Determine the [X, Y] coordinate at the center of the cell enclosing the given text.  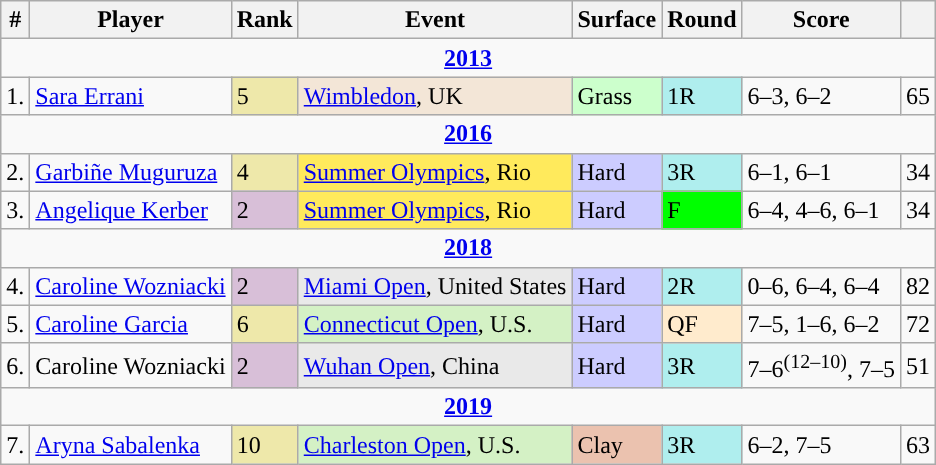
Rank [264, 20]
Score [821, 20]
Sara Errani [130, 96]
Grass [617, 96]
2016 [468, 134]
5. [16, 324]
7–6(12–10), 7–5 [821, 366]
4 [264, 172]
1R [702, 96]
82 [918, 286]
Player [130, 20]
QF [702, 324]
F [702, 210]
Caroline Garcia [130, 324]
63 [918, 445]
6 [264, 324]
Event [435, 20]
1. [16, 96]
# [16, 20]
5 [264, 96]
2018 [468, 248]
Round [702, 20]
2013 [468, 58]
6–2, 7–5 [821, 445]
6–1, 6–1 [821, 172]
3. [16, 210]
51 [918, 366]
Connecticut Open, U.S. [435, 324]
2R [702, 286]
7–5, 1–6, 6–2 [821, 324]
4. [16, 286]
Miami Open, United States [435, 286]
Garbiñe Muguruza [130, 172]
Aryna Sabalenka [130, 445]
6–3, 6–2 [821, 96]
7. [16, 445]
Wuhan Open, China [435, 366]
Charleston Open, U.S. [435, 445]
2. [16, 172]
2019 [468, 407]
6. [16, 366]
72 [918, 324]
Angelique Kerber [130, 210]
0–6, 6–4, 6–4 [821, 286]
Clay [617, 445]
6–4, 4–6, 6–1 [821, 210]
65 [918, 96]
Wimbledon, UK [435, 96]
10 [264, 445]
Surface [617, 20]
